Capture the cell that displays the provided text and extract its (x, y) central coordinate. 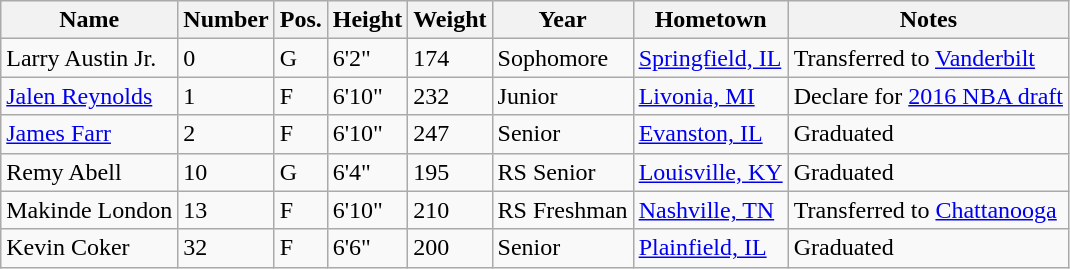
Transferred to Vanderbilt (928, 58)
Hometown (710, 20)
Number (226, 20)
0 (226, 58)
Sophomore (562, 58)
Notes (928, 20)
Weight (450, 20)
Louisville, KY (710, 172)
Junior (562, 96)
Springfield, IL (710, 58)
2 (226, 134)
Kevin Coker (90, 248)
Jalen Reynolds (90, 96)
Height (367, 20)
10 (226, 172)
Declare for 2016 NBA draft (928, 96)
Transferred to Chattanooga (928, 210)
RS Freshman (562, 210)
Larry Austin Jr. (90, 58)
Pos. (300, 20)
200 (450, 248)
210 (450, 210)
6'4" (367, 172)
247 (450, 134)
RS Senior (562, 172)
Makinde London (90, 210)
195 (450, 172)
Year (562, 20)
6'2" (367, 58)
174 (450, 58)
Nashville, TN (710, 210)
Remy Abell (90, 172)
6'6" (367, 248)
13 (226, 210)
James Farr (90, 134)
Plainfield, IL (710, 248)
Evanston, IL (710, 134)
232 (450, 96)
Livonia, MI (710, 96)
Name (90, 20)
32 (226, 248)
1 (226, 96)
